Determine the [x, y] coordinate at the center of the cell enclosing the given text.  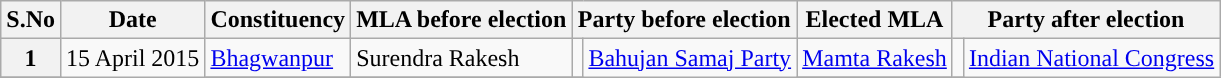
Indian National Congress [1091, 58]
15 April 2015 [132, 58]
Party after election [1086, 20]
Bahujan Samaj Party [690, 58]
S.No [31, 20]
Constituency [278, 20]
Party before election [684, 20]
Surendra Rakesh [462, 58]
1 [31, 58]
Mamta Rakesh [875, 58]
Date [132, 20]
Elected MLA [875, 20]
Bhagwanpur [278, 58]
MLA before election [462, 20]
